Return [X, Y] of the center of cell containing provided text 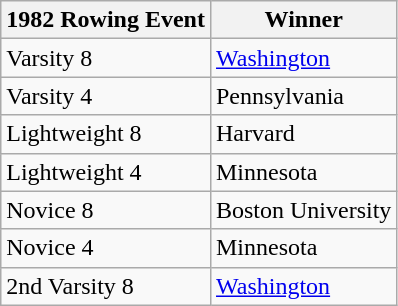
Lightweight 8 [106, 134]
Pennsylvania [303, 96]
Lightweight 4 [106, 172]
2nd Varsity 8 [106, 286]
Novice 4 [106, 248]
1982 Rowing Event [106, 20]
Harvard [303, 134]
Novice 8 [106, 210]
Winner [303, 20]
Boston University [303, 210]
Varsity 8 [106, 58]
Varsity 4 [106, 96]
